Return [x, y] of the center of cell containing provided text 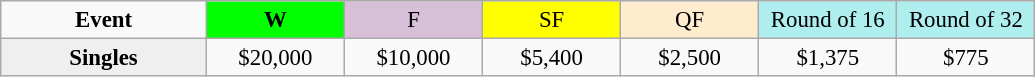
Round of 16 [828, 20]
QF [690, 20]
$5,400 [552, 58]
F [413, 20]
Event [104, 20]
$1,375 [828, 58]
W [275, 20]
$775 [966, 58]
$2,500 [690, 58]
Singles [104, 58]
SF [552, 20]
Round of 32 [966, 20]
$10,000 [413, 58]
$20,000 [275, 58]
